Provide the (x, y) coordinate of the cell's center where the given text is located.  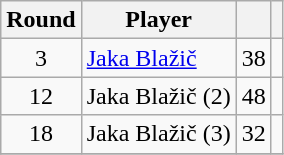
Round (41, 20)
3 (41, 58)
18 (41, 134)
Player (158, 20)
48 (254, 96)
Jaka Blažič (3) (158, 134)
38 (254, 58)
32 (254, 134)
Jaka Blažič (2) (158, 96)
Jaka Blažič (158, 58)
12 (41, 96)
